Search for the cell housing the specified text and yield its (x, y) center coordinate. 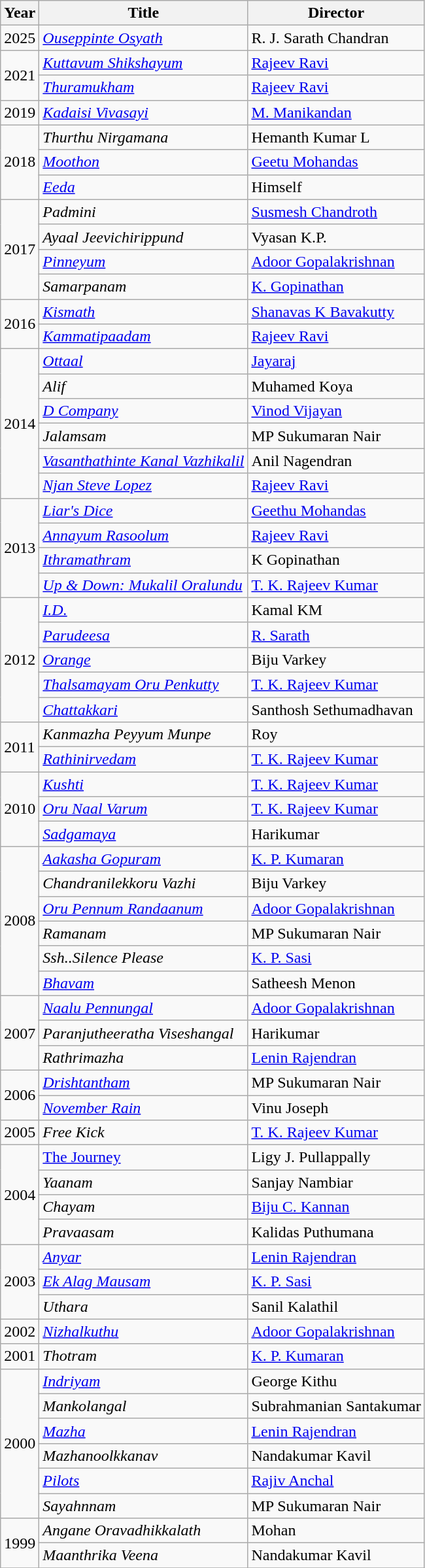
Rathrimazha (144, 1058)
Kammatipaadam (144, 337)
Geethu Mohandas (336, 510)
Kadaisi Vivasayi (144, 112)
Rajiv Anchal (336, 1480)
2005 (20, 1133)
M. Manikandan (336, 112)
Padmini (144, 212)
Kalidas Puthumana (336, 1232)
Ouseppinte Osyath (144, 38)
Vinod Vijayan (336, 411)
Yaanam (144, 1182)
Susmesh Chandroth (336, 212)
R. J. Sarath Chandran (336, 38)
November Rain (144, 1108)
Ramanam (144, 933)
Moothon (144, 162)
Ligy J. Pullappally (336, 1158)
Aakasha Gopuram (144, 859)
2010 (20, 809)
Free Kick (144, 1133)
Vyasan K.P. (336, 237)
Roy (336, 735)
Oru Naal Varum (144, 809)
2013 (20, 548)
Santhosh Sethumadhavan (336, 709)
Angane Oravadhikkalath (144, 1531)
2001 (20, 1356)
2019 (20, 112)
Geetu Mohandas (336, 162)
Rathinirvedam (144, 759)
2016 (20, 324)
Pinneyum (144, 261)
Bhavam (144, 983)
Ek Alag Mausam (144, 1282)
Kamal KM (336, 610)
Orange (144, 659)
Ssh..Silence Please (144, 958)
Sayahnnam (144, 1505)
Himself (336, 187)
Liar's Dice (144, 510)
Thotram (144, 1356)
2014 (20, 424)
Kanmazha Peyyum Munpe (144, 735)
Thurthu Nirgamana (144, 137)
The Journey (144, 1158)
Kushti (144, 784)
Indriyam (144, 1381)
2004 (20, 1195)
Thuramukham (144, 88)
Sanjay Nambiar (336, 1182)
2018 (20, 162)
Drishtantham (144, 1082)
George Kithu (336, 1381)
2025 (20, 38)
Satheesh Menon (336, 983)
Pilots (144, 1480)
Nizhalkuthu (144, 1331)
Subrahmanian Santakumar (336, 1406)
Uthara (144, 1307)
K Gopinathan (336, 560)
Maanthrika Veena (144, 1556)
K. Gopinathan (336, 286)
Up & Down: Mukalil Oralundu (144, 585)
Anyar (144, 1257)
1999 (20, 1543)
2011 (20, 747)
Alif (144, 386)
Ayaal Jeevichirippund (144, 237)
2021 (20, 75)
2017 (20, 249)
2006 (20, 1095)
Hemanth Kumar L (336, 137)
Annayum Rasoolum (144, 535)
Chayam (144, 1207)
Paranjutheeratha Viseshangal (144, 1033)
Kuttavum Shikshayum (144, 63)
Director (336, 13)
2003 (20, 1282)
Title (144, 13)
Eeda (144, 187)
2012 (20, 659)
Njan Steve Lopez (144, 486)
Jalamsam (144, 436)
Sadgamaya (144, 834)
R. Sarath (336, 635)
Samarpanam (144, 286)
Thalsamayam Oru Penkutty (144, 684)
Vinu Joseph (336, 1108)
Shanavas K Bavakutty (336, 312)
Chandranilekkoru Vazhi (144, 884)
2007 (20, 1033)
Muhamed Koya (336, 386)
Jayaraj (336, 361)
Pravaasam (144, 1232)
Anil Nagendran (336, 461)
Year (20, 13)
Ottaal (144, 361)
Oru Pennum Randaanum (144, 909)
2002 (20, 1331)
Ithramathram (144, 560)
Biju C. Kannan (336, 1207)
Vasanthathinte Kanal Vazhikalil (144, 461)
2008 (20, 921)
Mankolangal (144, 1406)
Kismath (144, 312)
Chattakkari (144, 709)
Mazha (144, 1431)
Parudeesa (144, 635)
I.D. (144, 610)
Naalu Pennungal (144, 1008)
Mohan (336, 1531)
D Company (144, 411)
2000 (20, 1443)
Sanil Kalathil (336, 1307)
Mazhanoolkkanav (144, 1456)
